Identify which cell holds the provided text, then report its [x, y] central coordinate. 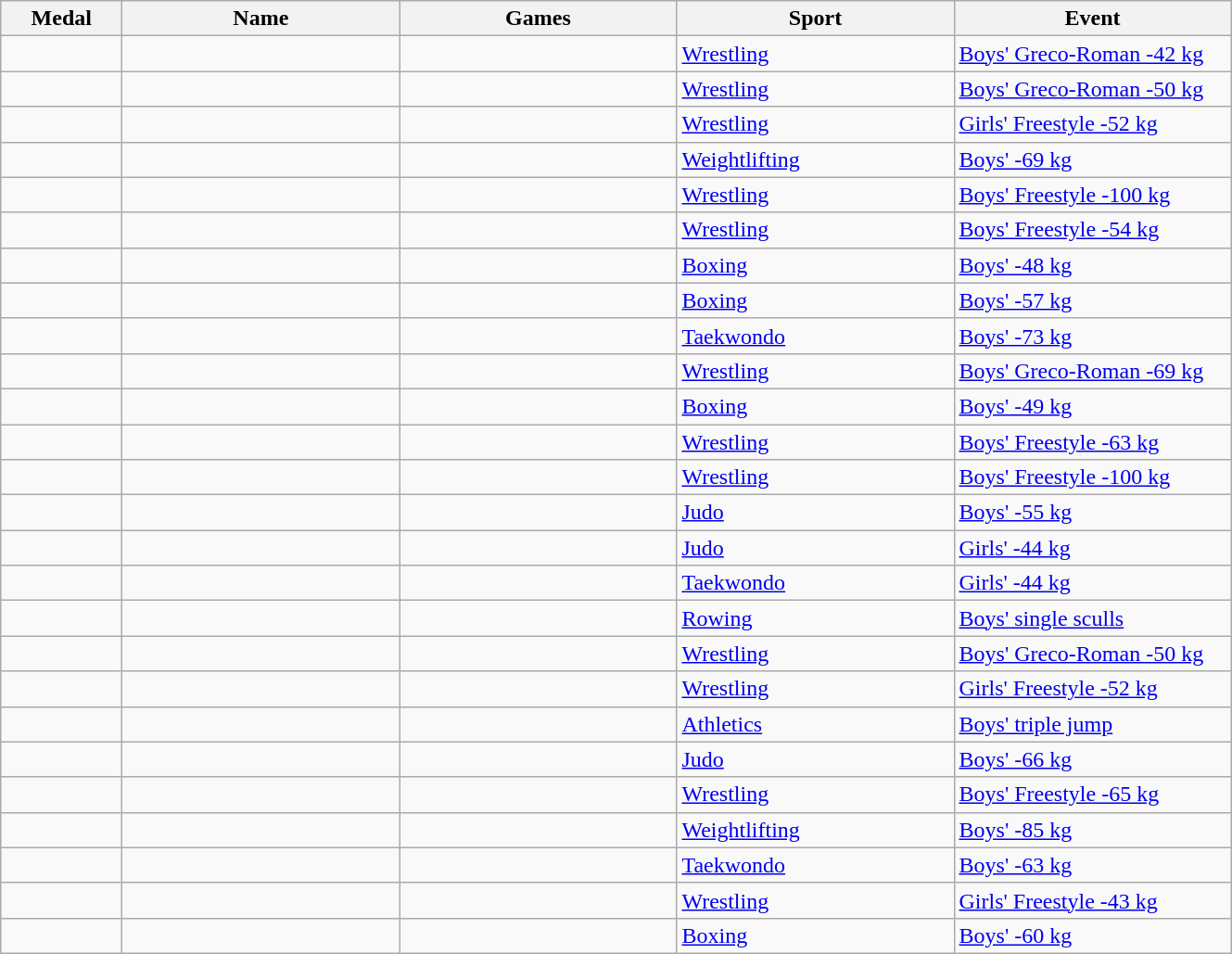
Athletics [816, 724]
Boys' -69 kg [1092, 159]
Medal [61, 19]
Boys' -60 kg [1092, 935]
Event [1092, 19]
Rowing [816, 618]
Boys' triple jump [1092, 724]
Boys' Freestyle -65 kg [1092, 795]
Boys' -57 kg [1092, 300]
Boys' -66 kg [1092, 759]
Boys' -55 kg [1092, 513]
Name [261, 19]
Boys' single sculls [1092, 618]
Boys' -63 kg [1092, 865]
Girls' Freestyle -43 kg [1092, 900]
Games [538, 19]
Sport [816, 19]
Boys' Greco-Roman -69 kg [1092, 371]
Boys' Greco-Roman -42 kg [1092, 54]
Boys' -48 kg [1092, 265]
Boys' Freestyle -63 kg [1092, 442]
Boys' -85 kg [1092, 830]
Boys' Freestyle -54 kg [1092, 230]
Boys' -73 kg [1092, 336]
Boys' -49 kg [1092, 406]
